Identify which cell holds the provided text, then report its (X, Y) central coordinate. 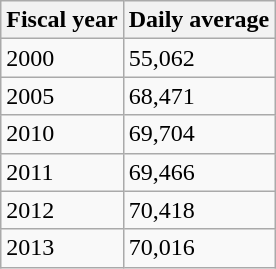
2010 (62, 134)
69,466 (199, 172)
68,471 (199, 96)
55,062 (199, 58)
2005 (62, 96)
2013 (62, 248)
Daily average (199, 20)
2012 (62, 210)
Fiscal year (62, 20)
2011 (62, 172)
69,704 (199, 134)
2000 (62, 58)
70,016 (199, 248)
70,418 (199, 210)
